Pinpoint the cell where the given text exists, returning its (x, y) midpoint coordinate. 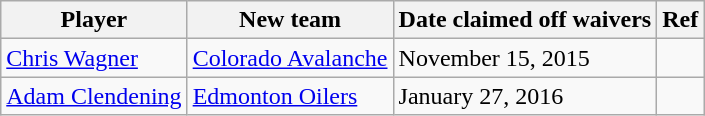
Adam Clendening (94, 96)
November 15, 2015 (525, 58)
Player (94, 20)
Edmonton Oilers (290, 96)
New team (290, 20)
Date claimed off waivers (525, 20)
Ref (680, 20)
January 27, 2016 (525, 96)
Colorado Avalanche (290, 58)
Chris Wagner (94, 58)
